Return the (x, y) coordinate for the center point of the cell that contains the specified text.  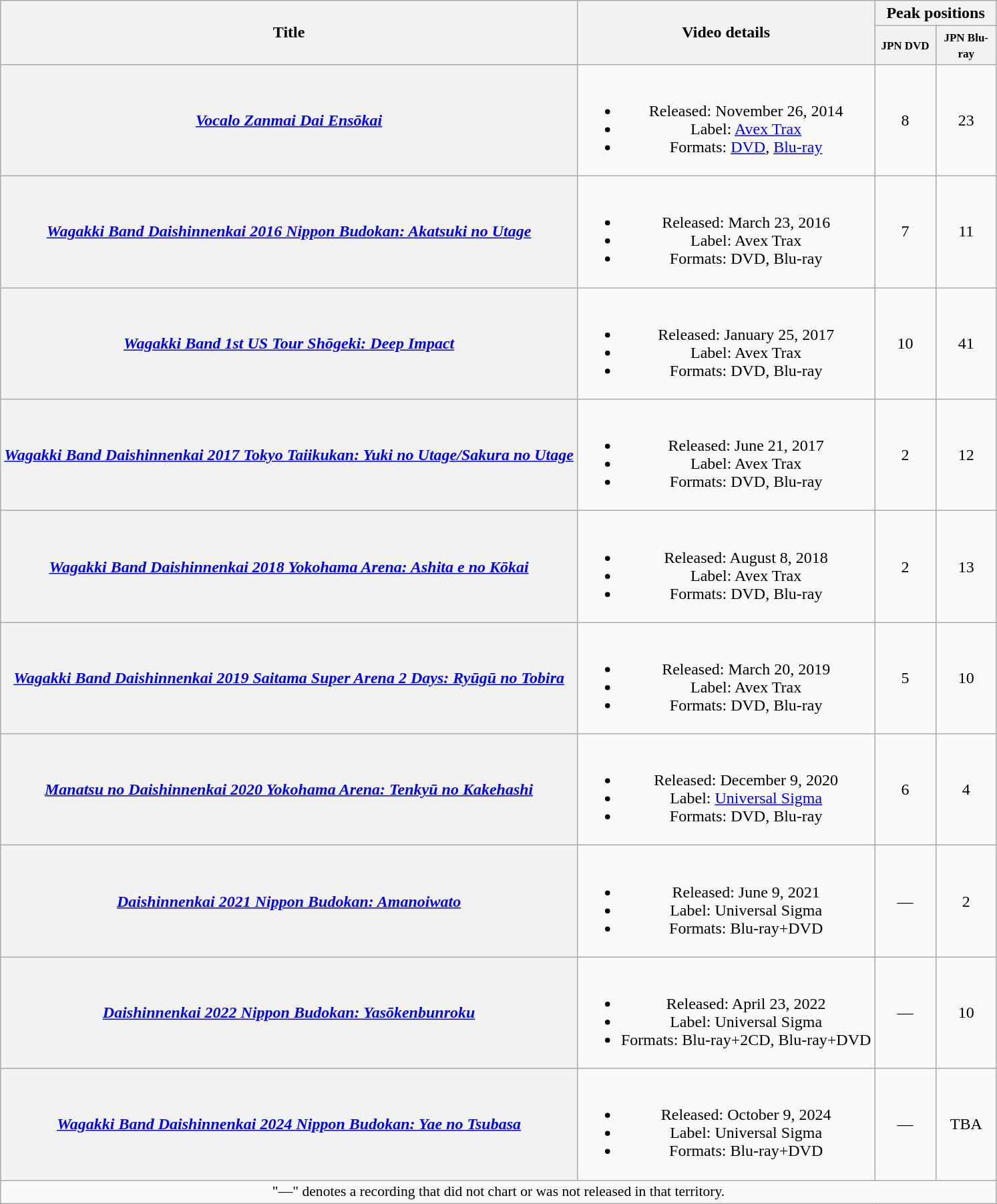
Released: March 23, 2016Label: Avex TraxFormats: DVD, Blu-ray (725, 232)
Released: January 25, 2017Label: Avex TraxFormats: DVD, Blu-ray (725, 343)
Released: December 9, 2020Label: Universal SigmaFormats: DVD, Blu-ray (725, 789)
Wagakki Band Daishinnenkai 2024 Nippon Budokan: Yae no Tsubasa (289, 1125)
"—" denotes a recording that did not chart or was not released in that territory. (499, 1192)
Wagakki Band Daishinnenkai 2018 Yokohama Arena: Ashita e no Kōkai (289, 566)
Video details (725, 33)
Released: June 9, 2021Label: Universal SigmaFormats: Blu-ray+DVD (725, 901)
7 (906, 232)
Wagakki Band Daishinnenkai 2019 Saitama Super Arena 2 Days: Ryūgū no Tobira (289, 678)
Vocalo Zanmai Dai Ensōkai (289, 120)
11 (966, 232)
Manatsu no Daishinnenkai 2020 Yokohama Arena: Tenkyū no Kakehashi (289, 789)
41 (966, 343)
Peak positions (936, 13)
Released: March 20, 2019Label: Avex TraxFormats: DVD, Blu-ray (725, 678)
JPN DVD (906, 45)
JPN Blu-ray (966, 45)
6 (906, 789)
Released: August 8, 2018Label: Avex TraxFormats: DVD, Blu-ray (725, 566)
23 (966, 120)
5 (906, 678)
12 (966, 455)
TBA (966, 1125)
8 (906, 120)
Wagakki Band Daishinnenkai 2017 Tokyo Taiikukan: Yuki no Utage/Sakura no Utage (289, 455)
Released: June 21, 2017Label: Avex TraxFormats: DVD, Blu-ray (725, 455)
Wagakki Band 1st US Tour Shōgeki: Deep Impact (289, 343)
Title (289, 33)
Released: November 26, 2014Label: Avex TraxFormats: DVD, Blu-ray (725, 120)
Released: April 23, 2022Label: Universal SigmaFormats: Blu-ray+2CD, Blu-ray+DVD (725, 1012)
Daishinnenkai 2022 Nippon Budokan: Yasōkenbunroku (289, 1012)
Released: October 9, 2024Label: Universal SigmaFormats: Blu-ray+DVD (725, 1125)
4 (966, 789)
Wagakki Band Daishinnenkai 2016 Nippon Budokan: Akatsuki no Utage (289, 232)
13 (966, 566)
Daishinnenkai 2021 Nippon Budokan: Amanoiwato (289, 901)
